Return the [X, Y] coordinate for the center point of the cell that contains the specified text.  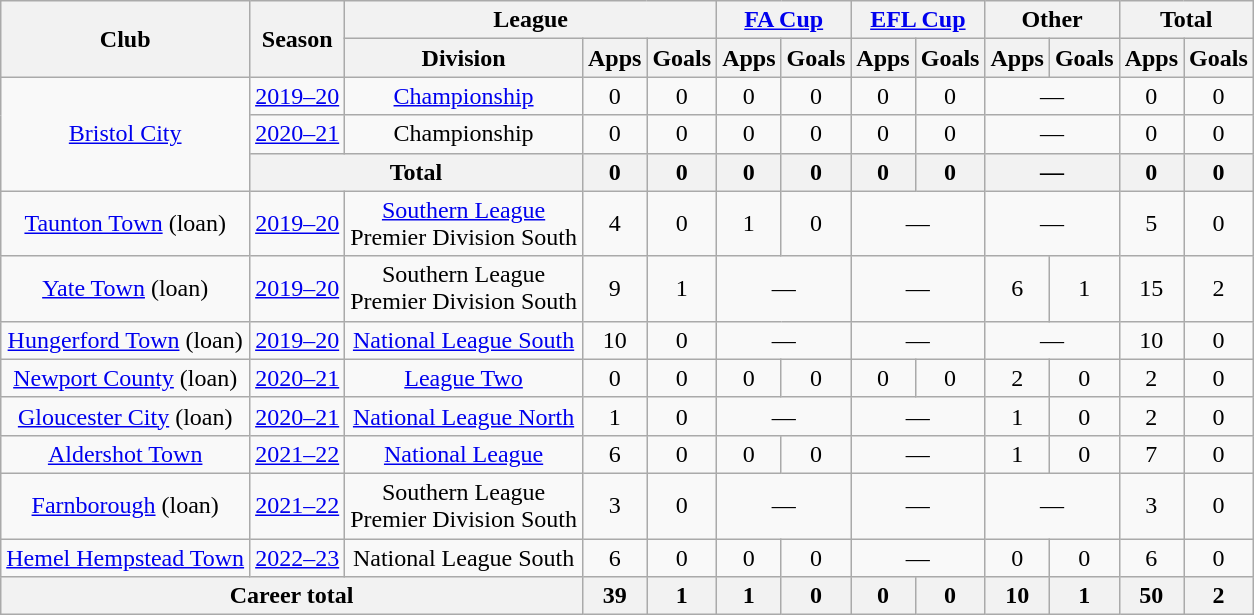
National League [464, 454]
Career total [292, 596]
National League North [464, 416]
Farnborough (loan) [126, 506]
Gloucester City (loan) [126, 416]
EFL Cup [918, 20]
Bristol City [126, 134]
Aldershot Town [126, 454]
7 [1151, 454]
FA Cup [784, 20]
Division [464, 58]
9 [614, 288]
League [531, 20]
4 [614, 224]
5 [1151, 224]
2022–23 [298, 557]
League Two [464, 378]
Yate Town (loan) [126, 288]
Club [126, 39]
Newport County (loan) [126, 378]
Season [298, 39]
Other [1052, 20]
Taunton Town (loan) [126, 224]
Hungerford Town (loan) [126, 340]
15 [1151, 288]
Hemel Hempstead Town [126, 557]
39 [614, 596]
50 [1151, 596]
